Find where the given text appears and provide that cell's center as (x, y) coordinate. 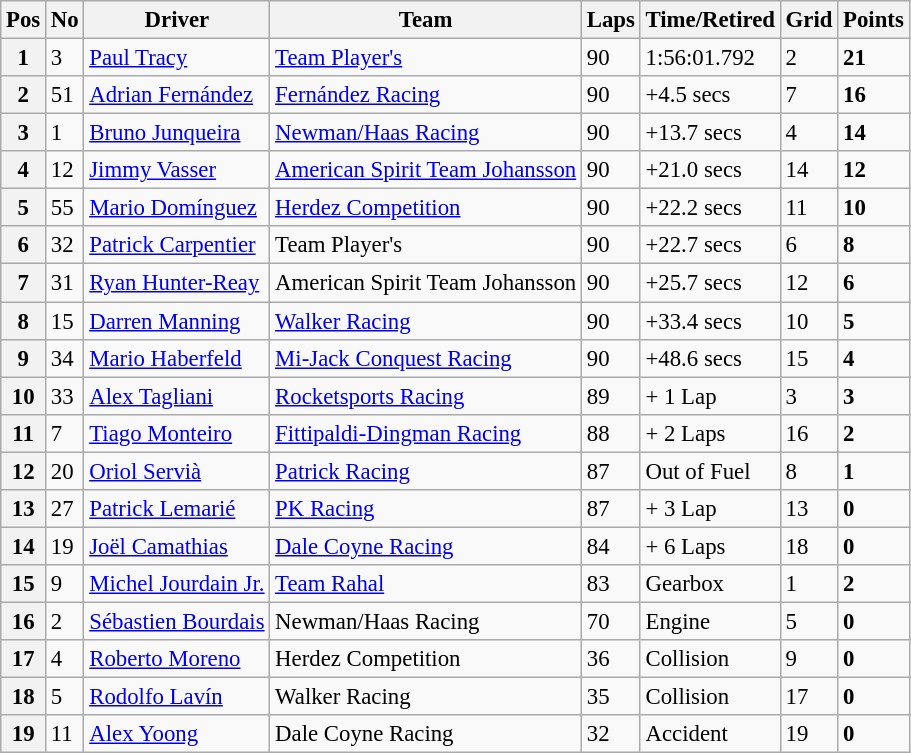
70 (610, 621)
Alex Tagliani (177, 396)
+21.0 secs (710, 170)
Team (426, 20)
+ 1 Lap (710, 396)
21 (874, 58)
Sébastien Bourdais (177, 621)
+22.2 secs (710, 208)
Bruno Junqueira (177, 133)
89 (610, 396)
Oriol Servià (177, 471)
Jimmy Vasser (177, 170)
31 (65, 283)
55 (65, 208)
Team Rahal (426, 584)
Patrick Carpentier (177, 245)
Out of Fuel (710, 471)
+13.7 secs (710, 133)
No (65, 20)
+48.6 secs (710, 358)
36 (610, 659)
Fernández Racing (426, 95)
33 (65, 396)
Tiago Monteiro (177, 433)
Laps (610, 20)
27 (65, 509)
35 (610, 697)
1:56:01.792 (710, 58)
+22.7 secs (710, 245)
+ 6 Laps (710, 546)
Gearbox (710, 584)
+ 3 Lap (710, 509)
Time/Retired (710, 20)
20 (65, 471)
Pos (24, 20)
Patrick Lemarié (177, 509)
Mario Haberfeld (177, 358)
Paul Tracy (177, 58)
Mario Domínguez (177, 208)
+33.4 secs (710, 321)
Patrick Racing (426, 471)
Mi-Jack Conquest Racing (426, 358)
Alex Yoong (177, 734)
Rocketsports Racing (426, 396)
34 (65, 358)
83 (610, 584)
84 (610, 546)
Grid (808, 20)
Accident (710, 734)
PK Racing (426, 509)
+4.5 secs (710, 95)
+ 2 Laps (710, 433)
Driver (177, 20)
51 (65, 95)
Engine (710, 621)
Rodolfo Lavín (177, 697)
Joël Camathias (177, 546)
Ryan Hunter-Reay (177, 283)
Michel Jourdain Jr. (177, 584)
Darren Manning (177, 321)
Roberto Moreno (177, 659)
Fittipaldi-Dingman Racing (426, 433)
Adrian Fernández (177, 95)
+25.7 secs (710, 283)
Points (874, 20)
88 (610, 433)
